Locate the cell with the specified text and output its [x, y] center coordinate. 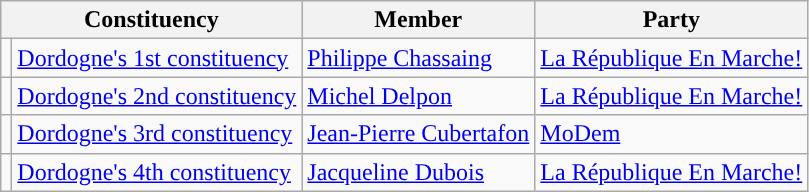
Constituency [152, 20]
Dordogne's 2nd constituency [157, 96]
Dordogne's 1st constituency [157, 58]
Party [672, 20]
Jacqueline Dubois [418, 172]
MoDem [672, 134]
Member [418, 20]
Philippe Chassaing [418, 58]
Dordogne's 4th constituency [157, 172]
Jean-Pierre Cubertafon [418, 134]
Michel Delpon [418, 96]
Dordogne's 3rd constituency [157, 134]
